Locate the cell with the specified text and output its (x, y) center coordinate. 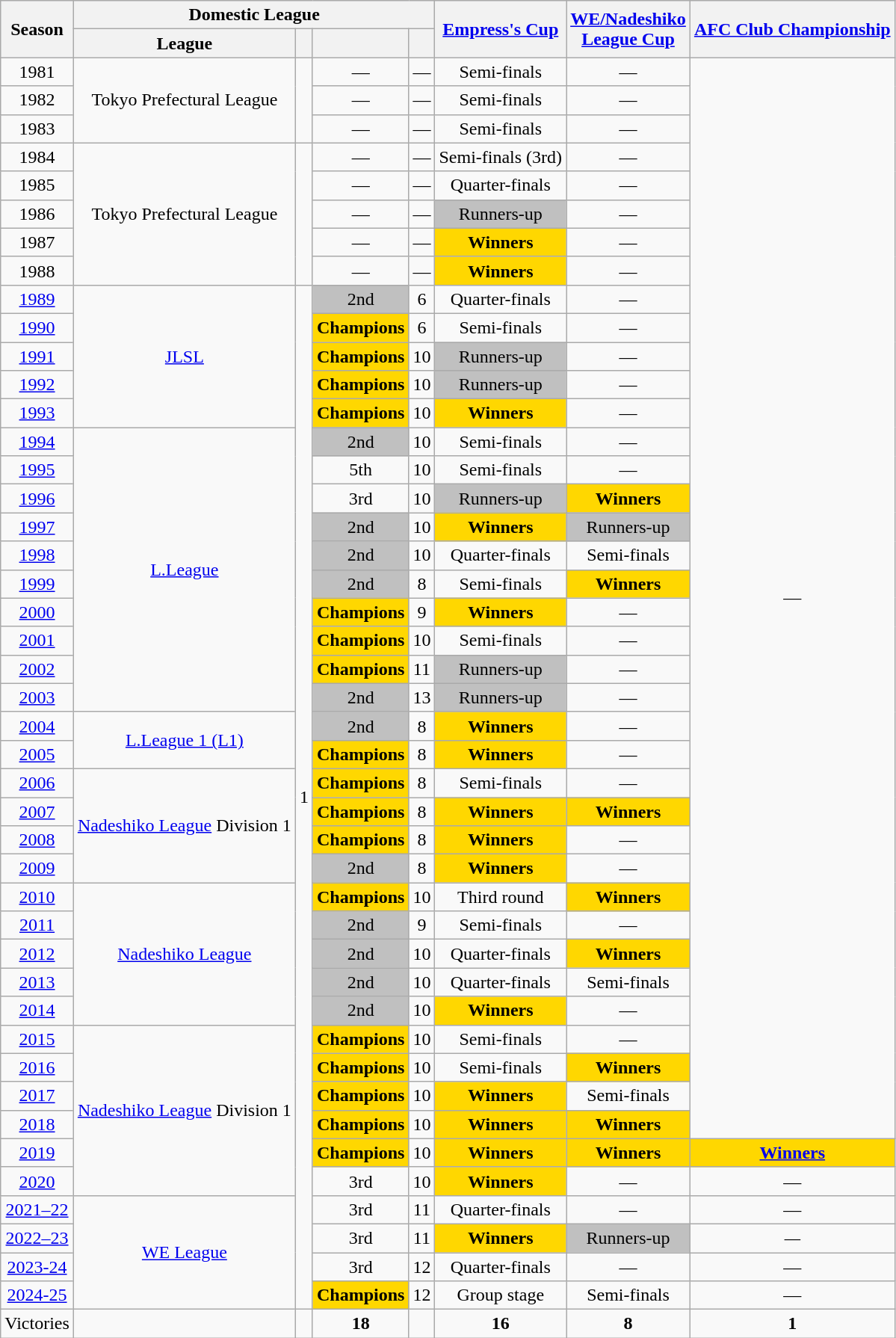
13 (421, 697)
1993 (37, 413)
2005 (37, 754)
1986 (37, 214)
18 (360, 1324)
1984 (37, 157)
1994 (37, 442)
1983 (37, 129)
Semi-finals (3rd) (501, 157)
L.League 1 (L1) (184, 740)
2008 (37, 840)
2000 (37, 612)
League (184, 43)
16 (501, 1324)
1988 (37, 271)
2021–22 (37, 1209)
1991 (37, 357)
1997 (37, 527)
JLSL (184, 356)
1992 (37, 385)
Group stage (501, 1295)
1985 (37, 185)
1996 (37, 499)
2020 (37, 1181)
2012 (37, 954)
Empress's Cup (501, 29)
2013 (37, 982)
2014 (37, 1011)
2018 (37, 1124)
L.League (184, 570)
2004 (37, 726)
1987 (37, 242)
Domestic League (254, 15)
2023-24 (37, 1267)
WE League (184, 1252)
1995 (37, 470)
Third round (501, 897)
2016 (37, 1067)
2001 (37, 641)
2022–23 (37, 1238)
2003 (37, 697)
Nadeshiko League (184, 954)
2017 (37, 1096)
2015 (37, 1039)
WE/NadeshikoLeague Cup (628, 29)
2009 (37, 869)
Season (37, 29)
1999 (37, 584)
1989 (37, 299)
2024-25 (37, 1295)
1998 (37, 555)
2019 (37, 1153)
1981 (37, 72)
2002 (37, 669)
2010 (37, 897)
2006 (37, 783)
AFC Club Championship (792, 29)
1982 (37, 100)
2011 (37, 925)
2007 (37, 811)
5th (360, 470)
1990 (37, 327)
Victories (37, 1324)
